Identify which cell holds the provided text, then report its (x, y) central coordinate. 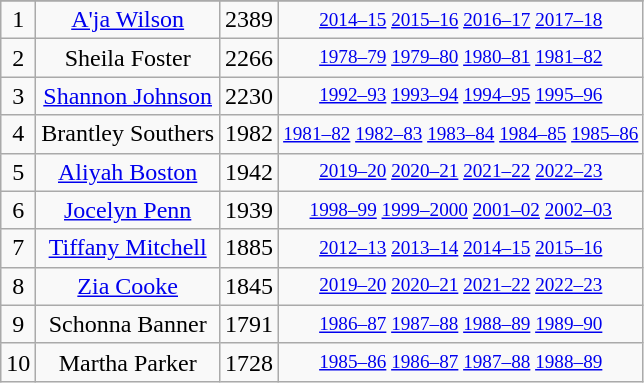
1986–87 1987–88 1988–89 1989–90 (461, 324)
1992–93 1993–94 1994–95 1995–96 (461, 96)
1942 (250, 172)
1978–79 1979–80 1980–81 1981–82 (461, 58)
Zia Cooke (128, 286)
Sheila Foster (128, 58)
9 (18, 324)
1845 (250, 286)
A'ja Wilson (128, 20)
Jocelyn Penn (128, 210)
1885 (250, 248)
Shannon Johnson (128, 96)
1981–82 1982–83 1983–84 1984–85 1985–86 (461, 134)
Tiffany Mitchell (128, 248)
2266 (250, 58)
1 (18, 20)
Brantley Southers (128, 134)
1728 (250, 362)
1985–86 1986–87 1987–88 1988–89 (461, 362)
1998–99 1999–2000 2001–02 2002–03 (461, 210)
Martha Parker (128, 362)
2230 (250, 96)
2389 (250, 20)
10 (18, 362)
Schonna Banner (128, 324)
5 (18, 172)
2014–15 2015–16 2016–17 2017–18 (461, 20)
6 (18, 210)
1982 (250, 134)
3 (18, 96)
8 (18, 286)
1791 (250, 324)
2012–13 2013–14 2014–15 2015–16 (461, 248)
4 (18, 134)
2 (18, 58)
Aliyah Boston (128, 172)
7 (18, 248)
1939 (250, 210)
